Output the [X, Y] coordinate of the center of the cell containing the given text.  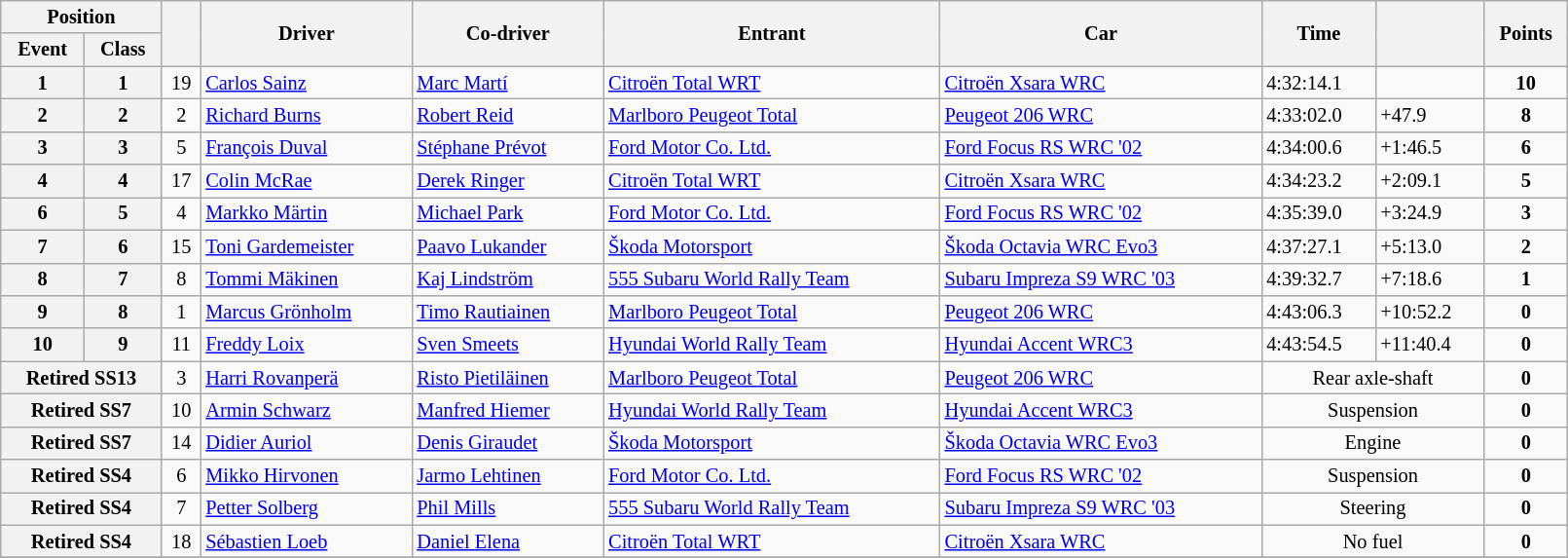
François Duval [306, 148]
Mikko Hirvonen [306, 476]
Armin Schwarz [306, 410]
Timo Rautiainen [508, 312]
Richard Burns [306, 115]
Colin McRae [306, 181]
Freddy Loix [306, 345]
Engine [1372, 443]
Entrant [771, 33]
Markko Märtin [306, 213]
Petter Solberg [306, 508]
Driver [306, 33]
Harri Rovanperä [306, 378]
4:39:32.7 [1318, 279]
Kaj Lindström [508, 279]
Sven Smeets [508, 345]
+11:40.4 [1429, 345]
Sébastien Loeb [306, 541]
No fuel [1372, 541]
+3:24.9 [1429, 213]
Daniel Elena [508, 541]
Position [82, 17]
Paavo Lukander [508, 246]
Toni Gardemeister [306, 246]
4:37:27.1 [1318, 246]
Class [123, 50]
14 [181, 443]
Denis Giraudet [508, 443]
Stéphane Prévot [508, 148]
Retired SS13 [82, 378]
+1:46.5 [1429, 148]
Car [1102, 33]
Jarmo Lehtinen [508, 476]
19 [181, 83]
+5:13.0 [1429, 246]
Risto Pietiläinen [508, 378]
Tommi Mäkinen [306, 279]
Michael Park [508, 213]
Steering [1372, 508]
4:43:54.5 [1318, 345]
Carlos Sainz [306, 83]
4:33:02.0 [1318, 115]
18 [181, 541]
4:34:00.6 [1318, 148]
Event [43, 50]
Didier Auriol [306, 443]
Time [1318, 33]
Robert Reid [508, 115]
Derek Ringer [508, 181]
15 [181, 246]
4:35:39.0 [1318, 213]
4:32:14.1 [1318, 83]
Phil Mills [508, 508]
Co-driver [508, 33]
+10:52.2 [1429, 312]
+2:09.1 [1429, 181]
17 [181, 181]
+7:18.6 [1429, 279]
Marcus Grönholm [306, 312]
4:43:06.3 [1318, 312]
Marc Martí [508, 83]
Rear axle-shaft [1372, 378]
4:34:23.2 [1318, 181]
11 [181, 345]
Manfred Hiemer [508, 410]
Points [1526, 33]
+47.9 [1429, 115]
